Pinpoint the cell where the given text exists, returning its [X, Y] midpoint coordinate. 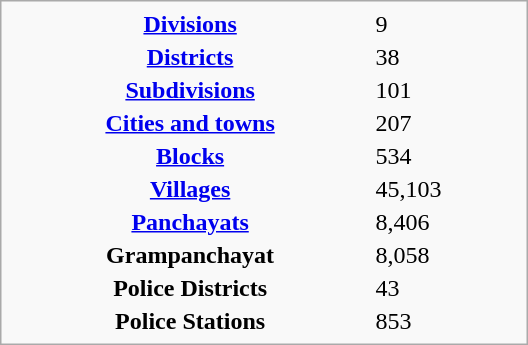
Police Districts [190, 288]
534 [446, 156]
Divisions [190, 24]
Grampanchayat [190, 255]
Police Stations [190, 321]
9 [446, 24]
Cities and towns [190, 123]
853 [446, 321]
101 [446, 90]
45,103 [446, 189]
Blocks [190, 156]
207 [446, 123]
Districts [190, 57]
38 [446, 57]
8,406 [446, 222]
8,058 [446, 255]
Panchayats [190, 222]
43 [446, 288]
Villages [190, 189]
Subdivisions [190, 90]
